Return (x, y) of the center of cell containing provided text 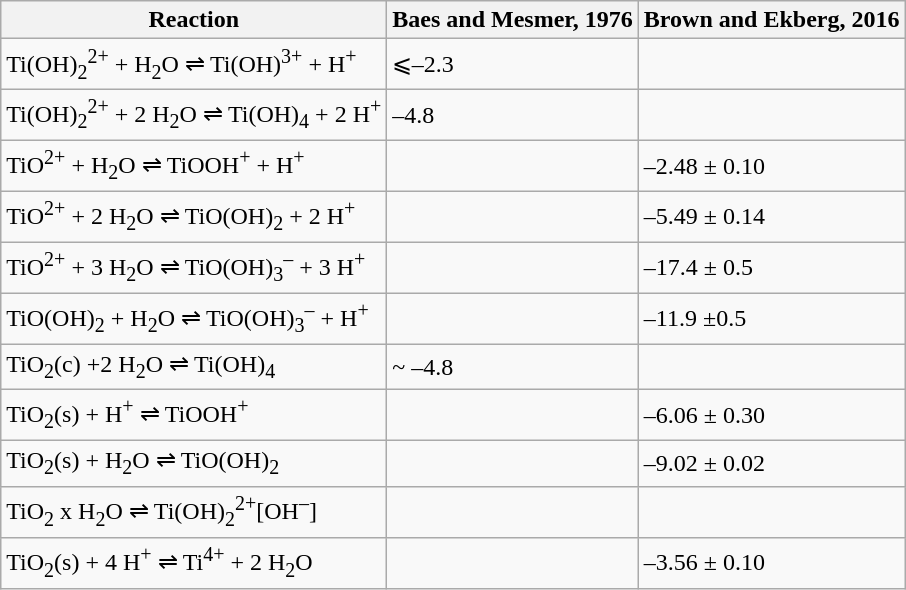
Brown and Ekberg, 2016 (772, 20)
–3.56 ± 0.10 (772, 562)
Reaction (194, 20)
Ti(OH)22+ + 2 H2O ⇌ Ti(OH)4 + 2 H+ (194, 116)
TiO2(s) + H2O ⇌ TiO(OH)2 (194, 464)
TiO2(c) +2 H2O ⇌ Ti(OH)4 (194, 367)
–17.4 ± 0.5 (772, 268)
–2.48 ± 0.10 (772, 166)
TiO2(s) + H+ ⇌ TiOOH+ (194, 416)
⩽–2.3 (513, 64)
–6.06 ± 0.30 (772, 416)
TiO2(s) + 4 H+ ⇌ Ti4+ + 2 H2O (194, 562)
–5.49 ± 0.14 (772, 216)
Baes and Mesmer, 1976 (513, 20)
~ –4.8 (513, 367)
–11.9 ±0.5 (772, 318)
TiO2+ + 3 H2O ⇌ TiO(OH)3– + 3 H+ (194, 268)
TiO2+ + H2O ⇌ TiOOH+ + H+ (194, 166)
–9.02 ± 0.02 (772, 464)
TiO2+ + 2 H2O ⇌ TiO(OH)2 + 2 H+ (194, 216)
–4.8 (513, 116)
Ti(OH)22+ + H2O ⇌ Ti(OH)3+ + H+ (194, 64)
TiO(OH)2 + H2O ⇌ TiO(OH)3– + H+ (194, 318)
TiO2 x H2O ⇌ Ti(OH)22+[OH–] (194, 512)
